Locate the cell with the specified text and output its (x, y) center coordinate. 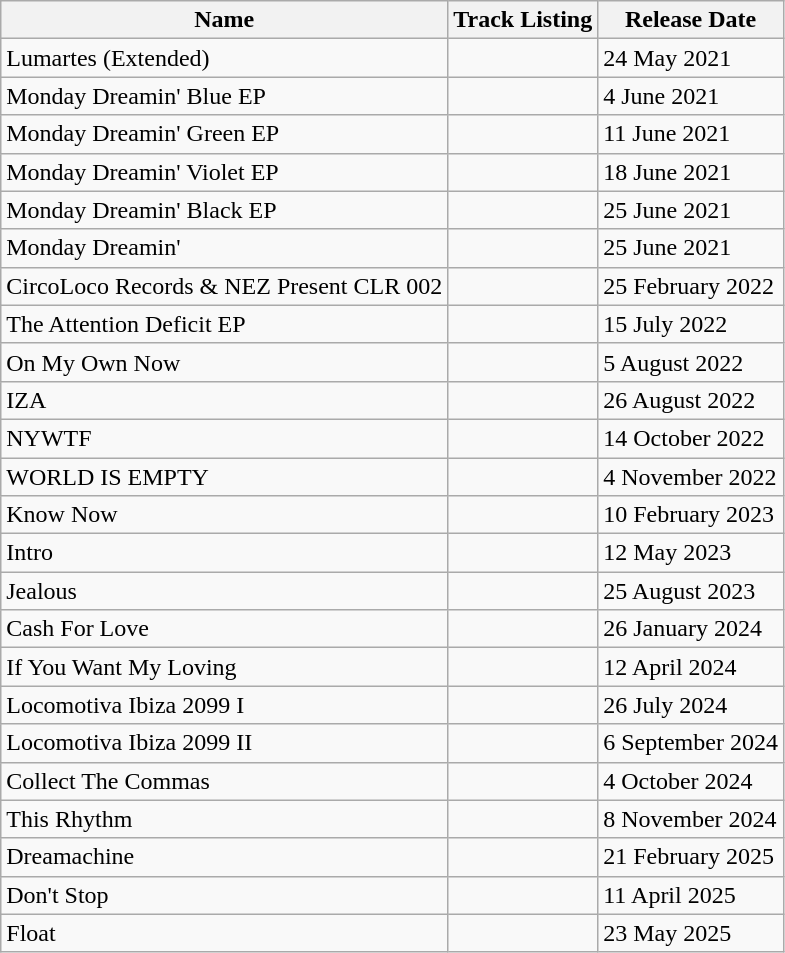
21 February 2025 (691, 857)
25 February 2022 (691, 286)
Monday Dreamin' Black EP (224, 210)
Know Now (224, 515)
If You Want My Loving (224, 667)
On My Own Now (224, 362)
Monday Dreamin' Blue EP (224, 96)
26 August 2022 (691, 400)
11 April 2025 (691, 895)
Release Date (691, 20)
Jealous (224, 591)
8 November 2024 (691, 819)
4 June 2021 (691, 96)
18 June 2021 (691, 172)
Monday Dreamin' Violet EP (224, 172)
4 October 2024 (691, 781)
Locomotiva Ibiza 2099 II (224, 743)
23 May 2025 (691, 933)
Locomotiva Ibiza 2099 I (224, 705)
Monday Dreamin' (224, 248)
This Rhythm (224, 819)
IZA (224, 400)
Name (224, 20)
12 April 2024 (691, 667)
Dreamachine (224, 857)
5 August 2022 (691, 362)
11 June 2021 (691, 134)
Float (224, 933)
26 January 2024 (691, 629)
26 July 2024 (691, 705)
Track Listing (523, 20)
Don't Stop (224, 895)
25 August 2023 (691, 591)
Lumartes (Extended) (224, 58)
Cash For Love (224, 629)
WORLD IS EMPTY (224, 477)
10 February 2023 (691, 515)
The Attention Deficit EP (224, 324)
12 May 2023 (691, 553)
Intro (224, 553)
6 September 2024 (691, 743)
Monday Dreamin' Green EP (224, 134)
14 October 2022 (691, 438)
15 July 2022 (691, 324)
NYWTF (224, 438)
4 November 2022 (691, 477)
Collect The Commas (224, 781)
CircoLoco Records & NEZ Present CLR 002 (224, 286)
24 May 2021 (691, 58)
